For the text-containing cell, return its midpoint in [X, Y] coordinate format. 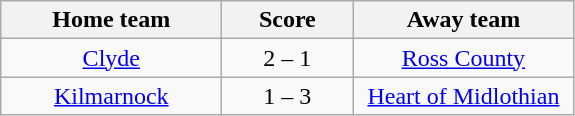
Ross County [464, 58]
2 – 1 [288, 58]
Heart of Midlothian [464, 96]
Away team [464, 20]
Kilmarnock [112, 96]
Score [288, 20]
Clyde [112, 58]
1 – 3 [288, 96]
Home team [112, 20]
